From the cell containing the given text, extract its center point as (x, y) coordinate. 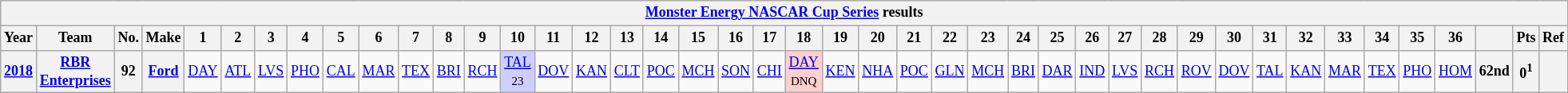
26 (1093, 38)
62nd (1494, 72)
ATL (238, 72)
13 (626, 38)
SON (736, 72)
27 (1125, 38)
01 (1526, 72)
30 (1234, 38)
TAL23 (518, 72)
20 (878, 38)
Monster Energy NASCAR Cup Series results (784, 13)
19 (840, 38)
DAYDNQ (804, 72)
No. (128, 38)
HOM (1455, 72)
GLN (950, 72)
12 (592, 38)
Year (19, 38)
IND (1093, 72)
36 (1455, 38)
2 (238, 38)
92 (128, 72)
25 (1058, 38)
5 (340, 38)
17 (769, 38)
15 (698, 38)
14 (661, 38)
8 (449, 38)
1 (203, 38)
3 (272, 38)
34 (1382, 38)
RBR Enterprises (75, 72)
18 (804, 38)
TAL (1270, 72)
2018 (19, 72)
29 (1197, 38)
NHA (878, 72)
Ref (1554, 38)
KEN (840, 72)
21 (915, 38)
Make (163, 38)
24 (1024, 38)
35 (1417, 38)
4 (305, 38)
7 (416, 38)
11 (554, 38)
CAL (340, 72)
10 (518, 38)
6 (379, 38)
CHI (769, 72)
DAR (1058, 72)
28 (1160, 38)
ROV (1197, 72)
Pts (1526, 38)
DAY (203, 72)
31 (1270, 38)
Ford (163, 72)
22 (950, 38)
16 (736, 38)
23 (988, 38)
32 (1306, 38)
Team (75, 38)
33 (1345, 38)
9 (482, 38)
CLT (626, 72)
